Detect which cell encompasses the target text, then output its (x, y) center coordinate. 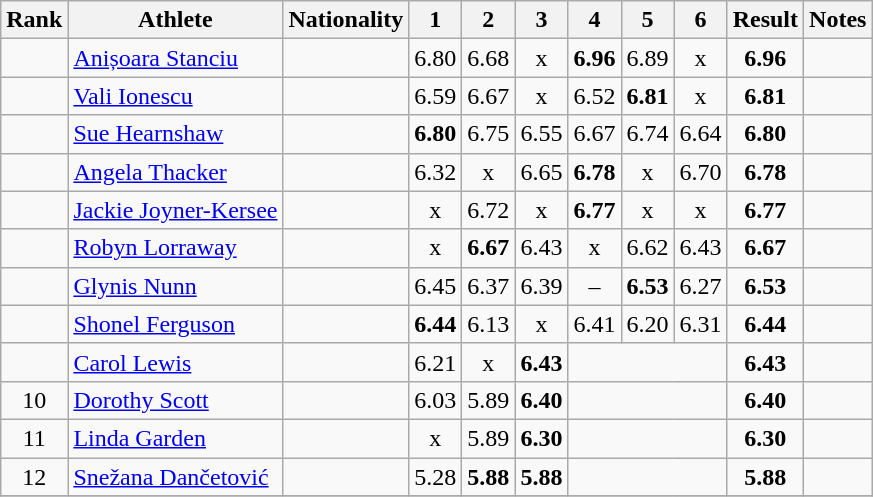
Jackie Joyner-Kersee (176, 210)
Shonel Ferguson (176, 324)
6.68 (488, 58)
6.37 (488, 286)
6.74 (648, 134)
Dorothy Scott (176, 400)
Rank (34, 20)
6.64 (700, 134)
6.13 (488, 324)
6.59 (436, 96)
6.89 (648, 58)
6 (700, 20)
6.72 (488, 210)
4 (594, 20)
Anișoara Stanciu (176, 58)
6.27 (700, 286)
Notes (838, 20)
11 (34, 438)
2 (488, 20)
10 (34, 400)
3 (542, 20)
6.45 (436, 286)
1 (436, 20)
Robyn Lorraway (176, 248)
6.32 (436, 172)
Result (765, 20)
6.41 (594, 324)
6.20 (648, 324)
6.21 (436, 362)
6.03 (436, 400)
12 (34, 477)
– (594, 286)
Linda Garden (176, 438)
Angela Thacker (176, 172)
Athlete (176, 20)
5 (648, 20)
6.39 (542, 286)
Carol Lewis (176, 362)
6.70 (700, 172)
6.55 (542, 134)
6.65 (542, 172)
6.75 (488, 134)
Glynis Nunn (176, 286)
Vali Ionescu (176, 96)
Snežana Dančetović (176, 477)
6.62 (648, 248)
5.28 (436, 477)
6.52 (594, 96)
6.31 (700, 324)
Nationality (346, 20)
Sue Hearnshaw (176, 134)
